Search for the cell housing the specified text and yield its (X, Y) center coordinate. 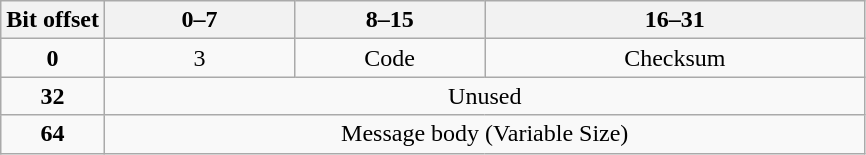
Code (390, 58)
Checksum (675, 58)
32 (53, 96)
Unused (484, 96)
0 (53, 58)
0–7 (199, 20)
Bit offset (53, 20)
Message body (Variable Size) (484, 134)
3 (199, 58)
8–15 (390, 20)
64 (53, 134)
16–31 (675, 20)
